Capture the cell that displays the provided text and extract its (X, Y) central coordinate. 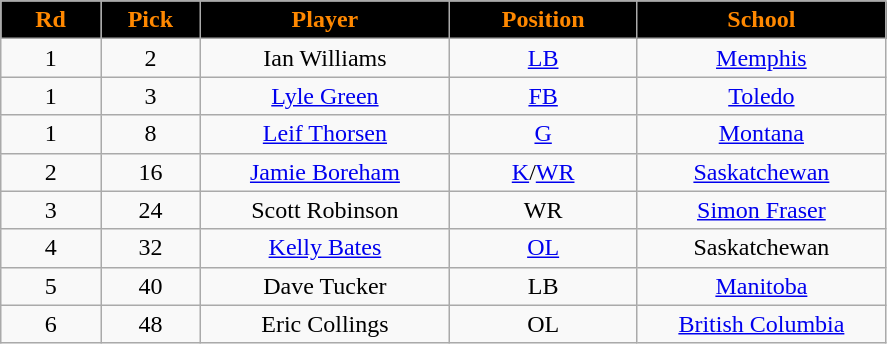
Player (324, 20)
Position (544, 20)
WR (544, 210)
24 (150, 210)
48 (150, 324)
Pick (150, 20)
Leif Thorsen (324, 134)
Ian Williams (324, 58)
Lyle Green (324, 96)
Eric Collings (324, 324)
British Columbia (762, 324)
Jamie Boreham (324, 172)
16 (150, 172)
Simon Fraser (762, 210)
FB (544, 96)
Dave Tucker (324, 286)
Montana (762, 134)
Kelly Bates (324, 248)
4 (51, 248)
School (762, 20)
32 (150, 248)
G (544, 134)
5 (51, 286)
6 (51, 324)
40 (150, 286)
K/WR (544, 172)
Scott Robinson (324, 210)
8 (150, 134)
Memphis (762, 58)
Rd (51, 20)
Manitoba (762, 286)
Toledo (762, 96)
